Detect which cell encompasses the target text, then output its [x, y] center coordinate. 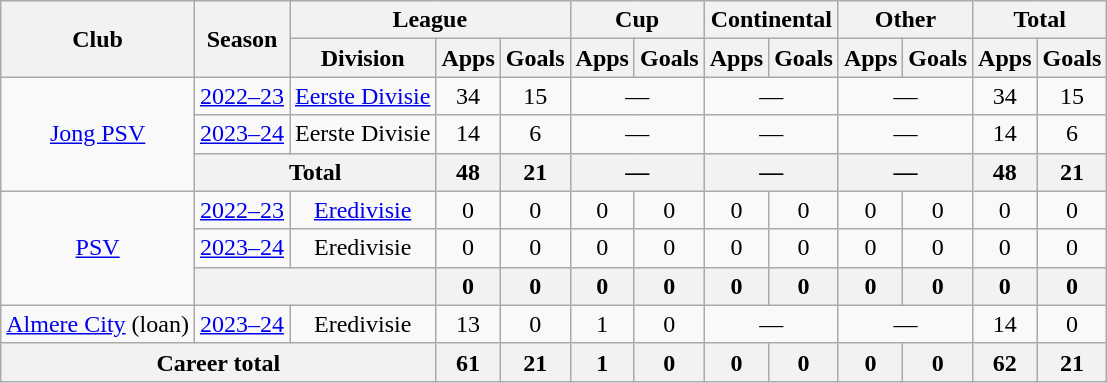
Season [242, 39]
Jong PSV [98, 134]
Cup [637, 20]
PSV [98, 248]
Career total [218, 362]
62 [1005, 362]
League [430, 20]
13 [468, 324]
Almere City (loan) [98, 324]
61 [468, 362]
Other [905, 20]
Division [363, 58]
Club [98, 39]
Continental [771, 20]
